Pinpoint the cell where the given text exists, returning its [X, Y] midpoint coordinate. 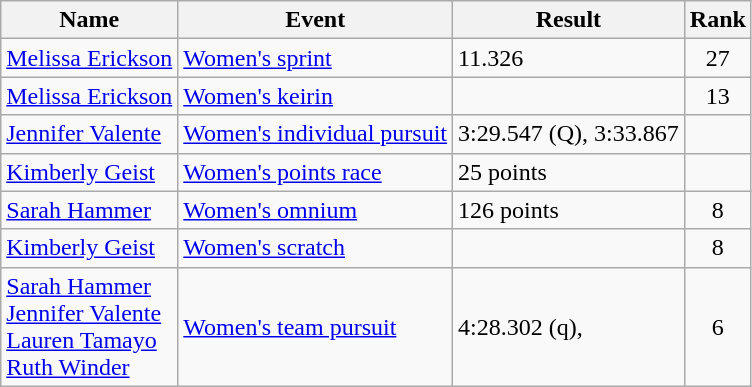
Sarah Hammer [90, 210]
126 points [569, 210]
Women's points race [316, 172]
Event [316, 20]
Women's individual pursuit [316, 134]
Rank [718, 20]
Jennifer Valente [90, 134]
Women's scratch [316, 248]
6 [718, 326]
3:29.547 (Q), 3:33.867 [569, 134]
11.326 [569, 58]
Women's team pursuit [316, 326]
4:28.302 (q), [569, 326]
Women's sprint [316, 58]
Name [90, 20]
25 points [569, 172]
13 [718, 96]
Women's omnium [316, 210]
Women's keirin [316, 96]
Result [569, 20]
Sarah HammerJennifer ValenteLauren TamayoRuth Winder [90, 326]
27 [718, 58]
